Identify which cell holds the provided text, then report its (X, Y) central coordinate. 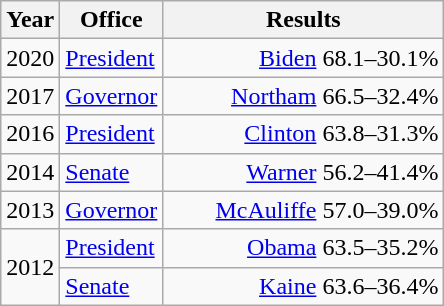
2012 (30, 267)
Kaine 63.6–36.4% (304, 286)
Obama 63.5–35.2% (304, 248)
McAuliffe 57.0–39.0% (304, 210)
Results (304, 20)
Biden 68.1–30.1% (304, 58)
Office (112, 20)
2016 (30, 134)
Northam 66.5–32.4% (304, 96)
Year (30, 20)
2017 (30, 96)
Clinton 63.8–31.3% (304, 134)
2020 (30, 58)
2014 (30, 172)
2013 (30, 210)
Warner 56.2–41.4% (304, 172)
